Return the (x, y) coordinate for the center point of the cell that contains the specified text.  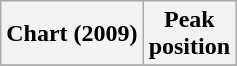
Chart (2009) (72, 34)
Peakposition (189, 34)
